Search for the cell housing the specified text and yield its (x, y) center coordinate. 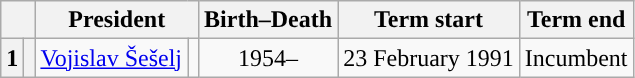
Vojislav Šešelj (112, 58)
1954– (268, 58)
Incumbent (576, 58)
President (117, 20)
1 (12, 58)
Term end (576, 20)
Birth–Death (268, 20)
Term start (429, 20)
23 February 1991 (429, 58)
